Return the (X, Y) coordinate for the center point of the cell that contains the specified text.  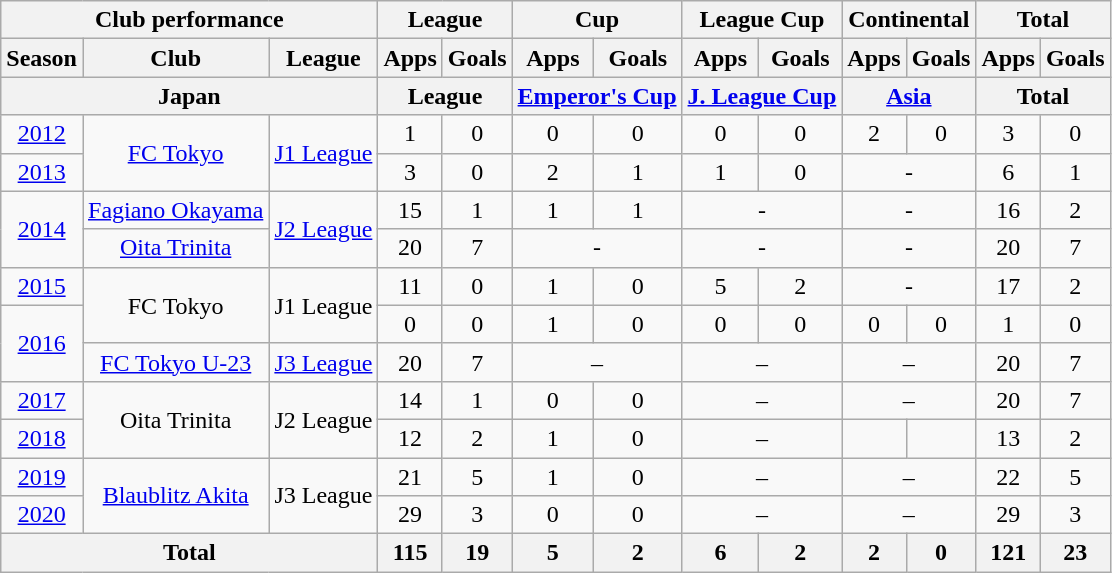
Club performance (190, 20)
13 (1008, 438)
2014 (42, 229)
2020 (42, 515)
League Cup (762, 20)
2016 (42, 343)
2019 (42, 477)
2015 (42, 286)
17 (1008, 286)
Cup (597, 20)
FC Tokyo U-23 (175, 362)
Season (42, 58)
Fagiano Okayama (175, 210)
21 (410, 477)
16 (1008, 210)
2017 (42, 400)
115 (410, 553)
14 (410, 400)
Continental (909, 20)
19 (477, 553)
Blaublitz Akita (175, 496)
15 (410, 210)
2018 (42, 438)
Club (175, 58)
Japan (190, 96)
J. League Cup (762, 96)
22 (1008, 477)
12 (410, 438)
121 (1008, 553)
Asia (909, 96)
11 (410, 286)
Emperor's Cup (597, 96)
23 (1075, 553)
2013 (42, 172)
2012 (42, 134)
